Determine the [X, Y] coordinate at the center of the cell enclosing the given text.  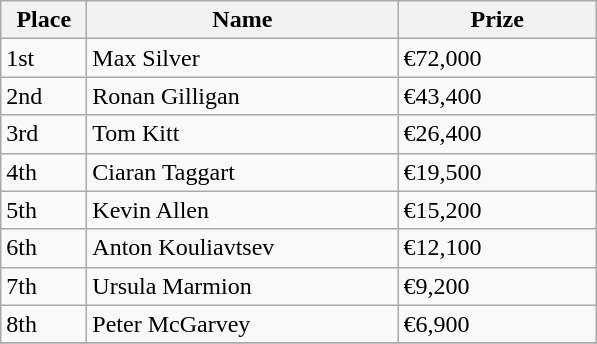
€9,200 [498, 286]
Prize [498, 20]
Name [242, 20]
Kevin Allen [242, 210]
6th [44, 248]
€15,200 [498, 210]
€26,400 [498, 134]
€12,100 [498, 248]
4th [44, 172]
€43,400 [498, 96]
7th [44, 286]
€6,900 [498, 324]
1st [44, 58]
€72,000 [498, 58]
8th [44, 324]
Peter McGarvey [242, 324]
€19,500 [498, 172]
Max Silver [242, 58]
Place [44, 20]
Ronan Gilligan [242, 96]
Tom Kitt [242, 134]
5th [44, 210]
Ursula Marmion [242, 286]
2nd [44, 96]
3rd [44, 134]
Ciaran Taggart [242, 172]
Anton Kouliavtsev [242, 248]
